Return the [X, Y] coordinate for the center point of the cell that contains the specified text.  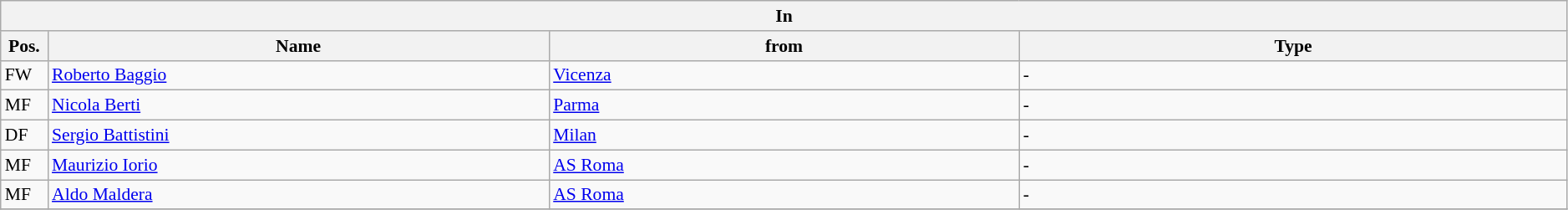
Maurizio Iorio [298, 165]
Nicola Berti [298, 105]
Aldo Maldera [298, 195]
Parma [784, 105]
from [784, 46]
Milan [784, 136]
Vicenza [784, 75]
Name [298, 46]
In [784, 16]
Sergio Battistini [298, 136]
Type [1293, 46]
Pos. [24, 46]
Roberto Baggio [298, 75]
DF [24, 136]
FW [24, 75]
